Return the (x, y) coordinate for the center point of the cell that contains the specified text.  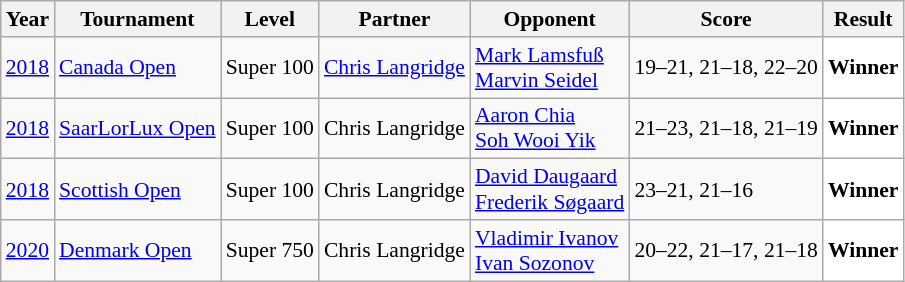
Denmark Open (138, 250)
Opponent (550, 19)
Vladimir Ivanov Ivan Sozonov (550, 250)
Score (726, 19)
Year (28, 19)
23–21, 21–16 (726, 190)
Scottish Open (138, 190)
SaarLorLux Open (138, 128)
20–22, 21–17, 21–18 (726, 250)
David Daugaard Frederik Søgaard (550, 190)
21–23, 21–18, 21–19 (726, 128)
Aaron Chia Soh Wooi Yik (550, 128)
Canada Open (138, 68)
Level (270, 19)
Super 750 (270, 250)
Result (864, 19)
Mark Lamsfuß Marvin Seidel (550, 68)
Partner (394, 19)
Tournament (138, 19)
19–21, 21–18, 22–20 (726, 68)
2020 (28, 250)
